Search for the cell housing the specified text and yield its [X, Y] center coordinate. 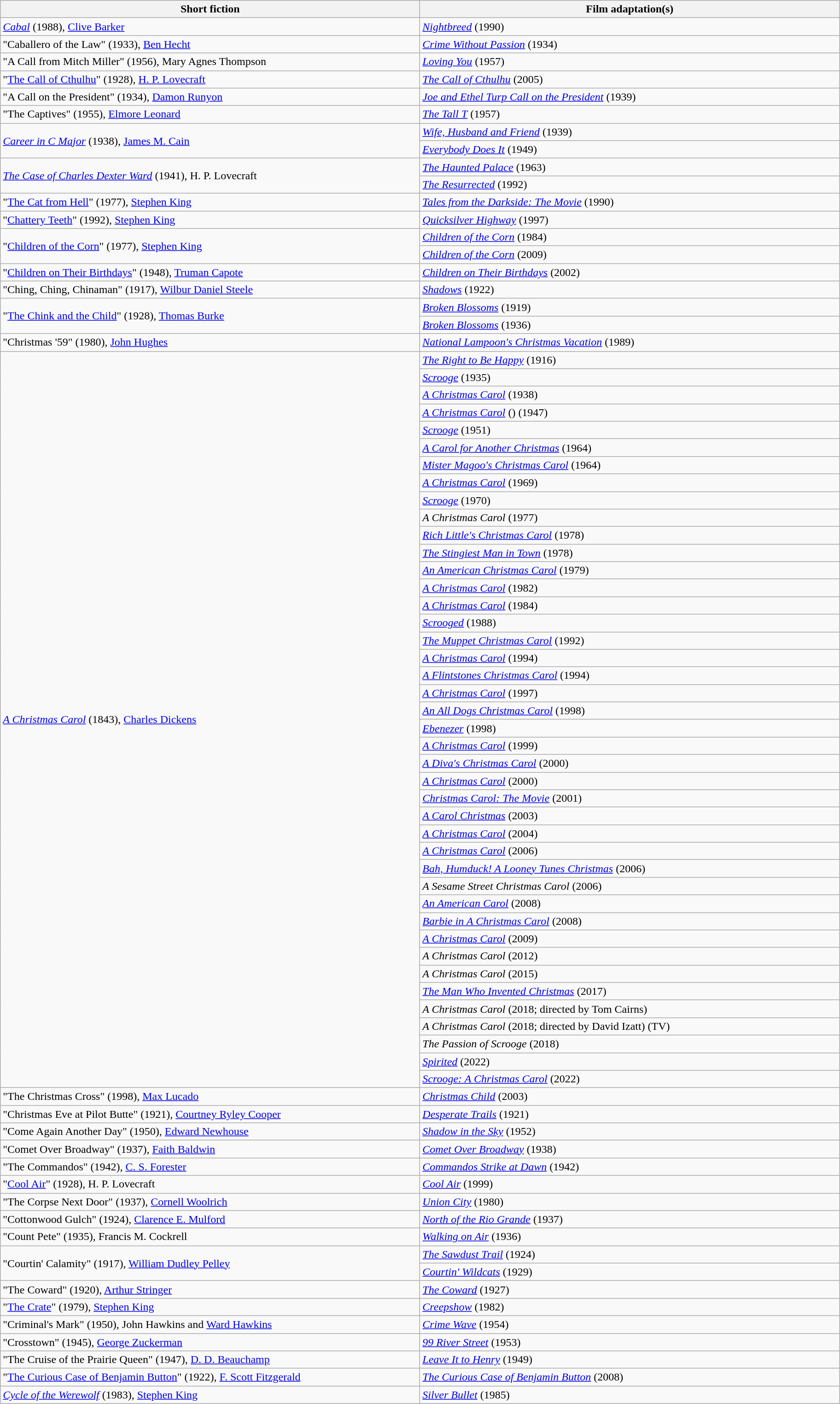
Spirited (2022) [630, 1061]
"Children on Their Birthdays" (1948), Truman Capote [210, 272]
Christmas Child (2003) [630, 1097]
The Call of Cthulhu (2005) [630, 79]
A Christmas Carol (2012) [630, 956]
An All Dogs Christmas Carol (1998) [630, 711]
Quicksilver Highway (1997) [630, 220]
Desperate Trails (1921) [630, 1114]
Comet Over Broadway (1938) [630, 1149]
"Cottonwood Gulch" (1924), Clarence E. Mulford [210, 1219]
"The Commandos" (1942), C. S. Forester [210, 1167]
The Curious Case of Benjamin Button (2008) [630, 1377]
"The Corpse Next Door" (1937), Cornell Woolrich [210, 1202]
A Christmas Carol (1997) [630, 693]
Broken Blossoms (1936) [630, 325]
A Diva's Christmas Carol (2000) [630, 763]
The Sawdust Trail (1924) [630, 1254]
"The Call of Cthulhu" (1928), H. P. Lovecraft [210, 79]
"The Captives" (1955), Elmore Leonard [210, 114]
A Christmas Carol (1994) [630, 658]
Nightbreed (1990) [630, 27]
Commandos Strike at Dawn (1942) [630, 1167]
"The Cat from Hell" (1977), Stephen King [210, 202]
Film adaptation(s) [630, 9]
Children of the Corn (1984) [630, 237]
"The Chink and the Child" (1928), Thomas Burke [210, 316]
A Christmas Carol (1984) [630, 605]
"The Crate" (1979), Stephen King [210, 1307]
A Christmas Carol (2000) [630, 781]
"The Coward" (1920), Arthur Stringer [210, 1289]
Short fiction [210, 9]
"Courtin' Calamity" (1917), William Dudley Pelley [210, 1263]
Scrooge (1951) [630, 430]
The Man Who Invented Christmas (2017) [630, 991]
Everybody Does It (1949) [630, 149]
Children on Their Birthdays (2002) [630, 272]
The Resurrected (1992) [630, 184]
A Flintstones Christmas Carol (1994) [630, 676]
Barbie in A Christmas Carol (2008) [630, 921]
Creepshow (1982) [630, 1307]
"Christmas '59" (1980), John Hughes [210, 342]
"Christmas Eve at Pilot Butte" (1921), Courtney Ryley Cooper [210, 1114]
Scrooge (1935) [630, 377]
The Right to Be Happy (1916) [630, 360]
Children of the Corn (2009) [630, 255]
An American Carol (2008) [630, 904]
A Sesame Street Christmas Carol (2006) [630, 886]
Mister Magoo's Christmas Carol (1964) [630, 465]
Bah, Humduck! A Looney Tunes Christmas (2006) [630, 869]
Silver Bullet (1985) [630, 1395]
"Chattery Teeth" (1992), Stephen King [210, 220]
Crime Wave (1954) [630, 1324]
"Caballero of the Law" (1933), Ben Hecht [210, 44]
Cool Air (1999) [630, 1184]
A Christmas Carol (1977) [630, 518]
"A Call from Mitch Miller" (1956), Mary Agnes Thompson [210, 62]
Christmas Carol: The Movie (2001) [630, 799]
"Count Pete" (1935), Francis M. Cockrell [210, 1237]
"Cool Air" (1928), H. P. Lovecraft [210, 1184]
"Criminal's Mark" (1950), John Hawkins and Ward Hawkins [210, 1324]
Wife, Husband and Friend (1939) [630, 132]
Walking on Air (1936) [630, 1237]
Cycle of the Werewolf (1983), Stephen King [210, 1395]
"Comet Over Broadway" (1937), Faith Baldwin [210, 1149]
An American Christmas Carol (1979) [630, 570]
Scrooged (1988) [630, 623]
A Christmas Carol (2006) [630, 851]
A Christmas Carol (1982) [630, 588]
The Tall T (1957) [630, 114]
Ebenezer (1998) [630, 728]
A Christmas Carol (1969) [630, 482]
A Christmas Carol (2015) [630, 974]
Courtin' Wildcats (1929) [630, 1272]
Loving You (1957) [630, 62]
Rich Little's Christmas Carol (1978) [630, 535]
A Carol for Another Christmas (1964) [630, 447]
A Christmas Carol (2018; directed by Tom Cairns) [630, 1009]
"A Call on the President" (1934), Damon Runyon [210, 97]
National Lampoon's Christmas Vacation (1989) [630, 342]
A Christmas Carol (1999) [630, 746]
A Christmas Carol (1938) [630, 395]
Shadows (1922) [630, 290]
The Stingiest Man in Town (1978) [630, 553]
Crime Without Passion (1934) [630, 44]
Career in C Major (1938), James M. Cain [210, 141]
99 River Street (1953) [630, 1342]
Cabal (1988), Clive Barker [210, 27]
Joe and Ethel Turp Call on the President (1939) [630, 97]
The Case of Charles Dexter Ward (1941), H. P. Lovecraft [210, 176]
The Coward (1927) [630, 1289]
"Come Again Another Day" (1950), Edward Newhouse [210, 1132]
A Christmas Carol (1843), Charles Dickens [210, 720]
A Christmas Carol (2004) [630, 834]
Tales from the Darkside: The Movie (1990) [630, 202]
"The Christmas Cross" (1998), Max Lucado [210, 1097]
A Christmas Carol () (1947) [630, 412]
"The Curious Case of Benjamin Button" (1922), F. Scott Fitzgerald [210, 1377]
The Haunted Palace (1963) [630, 167]
The Passion of Scrooge (2018) [630, 1044]
A Christmas Carol (2009) [630, 939]
Broken Blossoms (1919) [630, 307]
"Crosstown" (1945), George Zuckerman [210, 1342]
"Ching, Ching, Chinaman" (1917), Wilbur Daniel Steele [210, 290]
"The Cruise of the Prairie Queen" (1947), D. D. Beauchamp [210, 1360]
Union City (1980) [630, 1202]
Scrooge: A Christmas Carol (2022) [630, 1079]
Shadow in the Sky (1952) [630, 1132]
Leave It to Henry (1949) [630, 1360]
A Christmas Carol (2018; directed by David Izatt) (TV) [630, 1026]
"Children of the Corn" (1977), Stephen King [210, 246]
Scrooge (1970) [630, 500]
North of the Rio Grande (1937) [630, 1219]
A Carol Christmas (2003) [630, 816]
The Muppet Christmas Carol (1992) [630, 640]
